Detect which cell encompasses the target text, then output its (x, y) center coordinate. 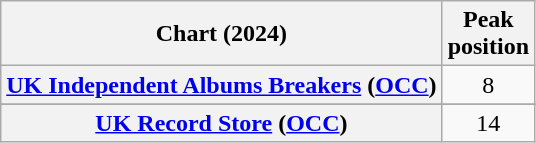
UK Independent Albums Breakers (OCC) (222, 85)
Peakposition (488, 34)
UK Record Store (OCC) (222, 123)
14 (488, 123)
8 (488, 85)
Chart (2024) (222, 34)
